Find where the given text appears and provide that cell's center as (X, Y) coordinate. 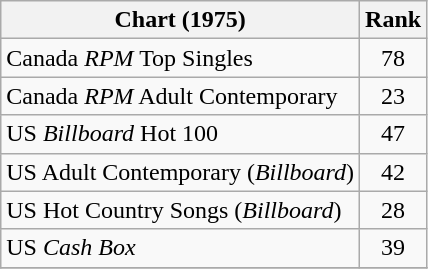
39 (394, 248)
Rank (394, 20)
Chart (1975) (180, 20)
47 (394, 134)
23 (394, 96)
28 (394, 210)
US Cash Box (180, 248)
Canada RPM Top Singles (180, 58)
US Adult Contemporary (Billboard) (180, 172)
42 (394, 172)
Canada RPM Adult Contemporary (180, 96)
78 (394, 58)
US Billboard Hot 100 (180, 134)
US Hot Country Songs (Billboard) (180, 210)
